Capture the cell that displays the provided text and extract its (x, y) central coordinate. 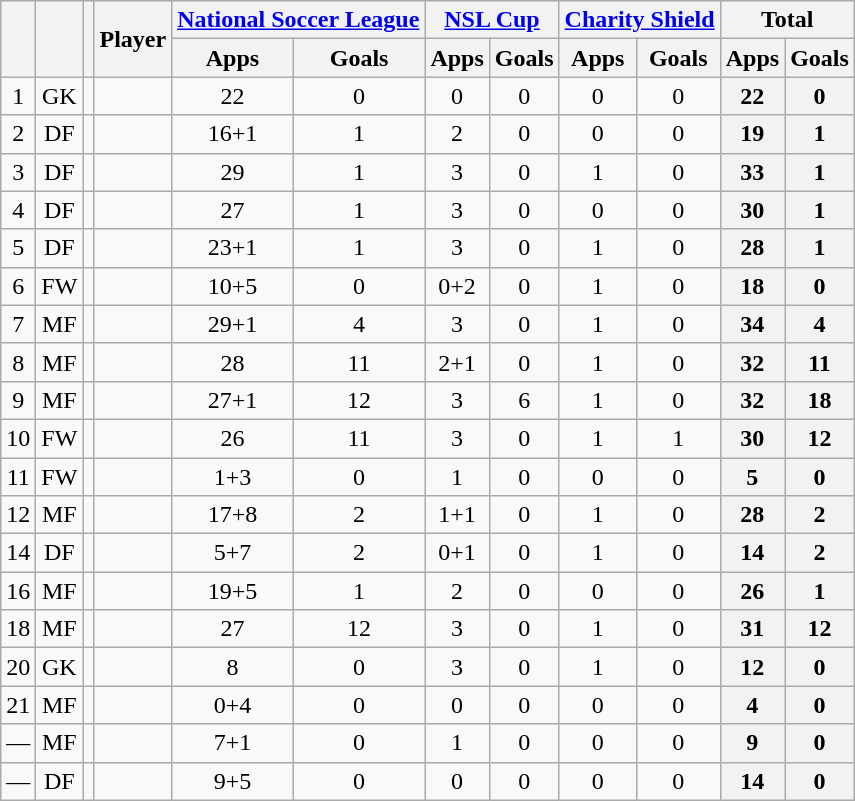
0+1 (457, 553)
21 (18, 705)
19+5 (233, 591)
19 (752, 134)
33 (752, 172)
0+4 (233, 705)
10 (18, 438)
29 (233, 172)
National Soccer League (298, 20)
1+1 (457, 515)
NSL Cup (492, 20)
7+1 (233, 743)
Charity Shield (640, 20)
0+2 (457, 286)
Player (133, 39)
Total (787, 20)
16 (18, 591)
10+5 (233, 286)
20 (18, 667)
16+1 (233, 134)
7 (18, 324)
29+1 (233, 324)
9+5 (233, 781)
17+8 (233, 515)
27+1 (233, 400)
5+7 (233, 553)
31 (752, 629)
34 (752, 324)
1+3 (233, 477)
23+1 (233, 248)
2+1 (457, 362)
